Return the (X, Y) coordinate for the center point of the cell that contains the specified text.  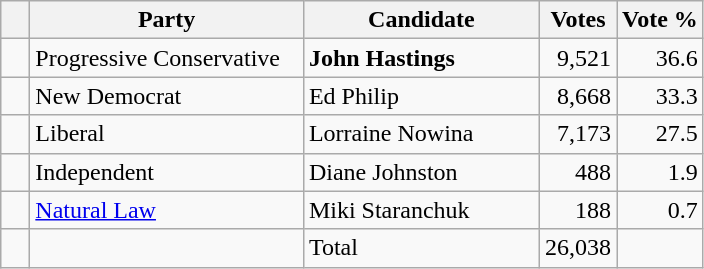
9,521 (578, 58)
Party (167, 20)
Independent (167, 172)
188 (578, 210)
Progressive Conservative (167, 58)
33.3 (660, 96)
Natural Law (167, 210)
Miki Staranchuk (421, 210)
New Democrat (167, 96)
Lorraine Nowina (421, 134)
Votes (578, 20)
488 (578, 172)
27.5 (660, 134)
36.6 (660, 58)
0.7 (660, 210)
1.9 (660, 172)
Vote % (660, 20)
John Hastings (421, 58)
26,038 (578, 248)
Diane Johnston (421, 172)
Candidate (421, 20)
8,668 (578, 96)
7,173 (578, 134)
Total (421, 248)
Ed Philip (421, 96)
Liberal (167, 134)
